Scan for the cell matching the given text and deliver its (x, y) coordinate at center. 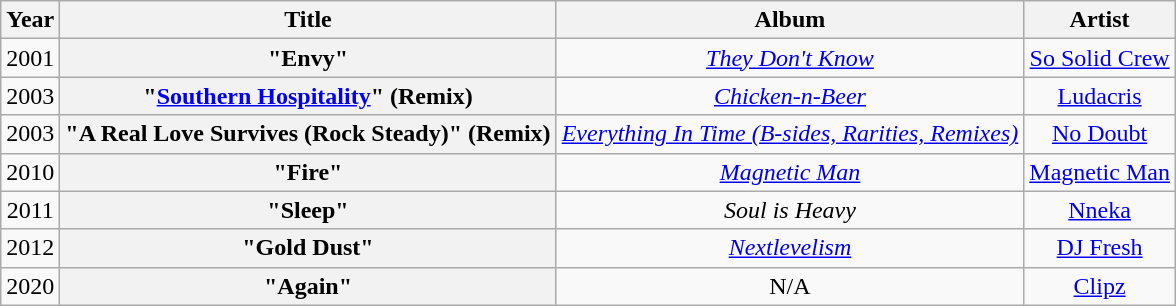
2010 (30, 172)
Nextlevelism (790, 248)
Soul is Heavy (790, 210)
"Gold Dust" (308, 248)
They Don't Know (790, 58)
Ludacris (1100, 96)
2020 (30, 286)
Artist (1100, 20)
DJ Fresh (1100, 248)
Title (308, 20)
Chicken-n-Beer (790, 96)
"Again" (308, 286)
"Sleep" (308, 210)
"Envy" (308, 58)
2012 (30, 248)
2011 (30, 210)
Year (30, 20)
Clipz (1100, 286)
No Doubt (1100, 134)
2001 (30, 58)
Nneka (1100, 210)
So Solid Crew (1100, 58)
Everything In Time (B-sides, Rarities, Remixes) (790, 134)
"Southern Hospitality" (Remix) (308, 96)
"A Real Love Survives (Rock Steady)" (Remix) (308, 134)
Album (790, 20)
"Fire" (308, 172)
N/A (790, 286)
